Search for the cell housing the specified text and yield its [x, y] center coordinate. 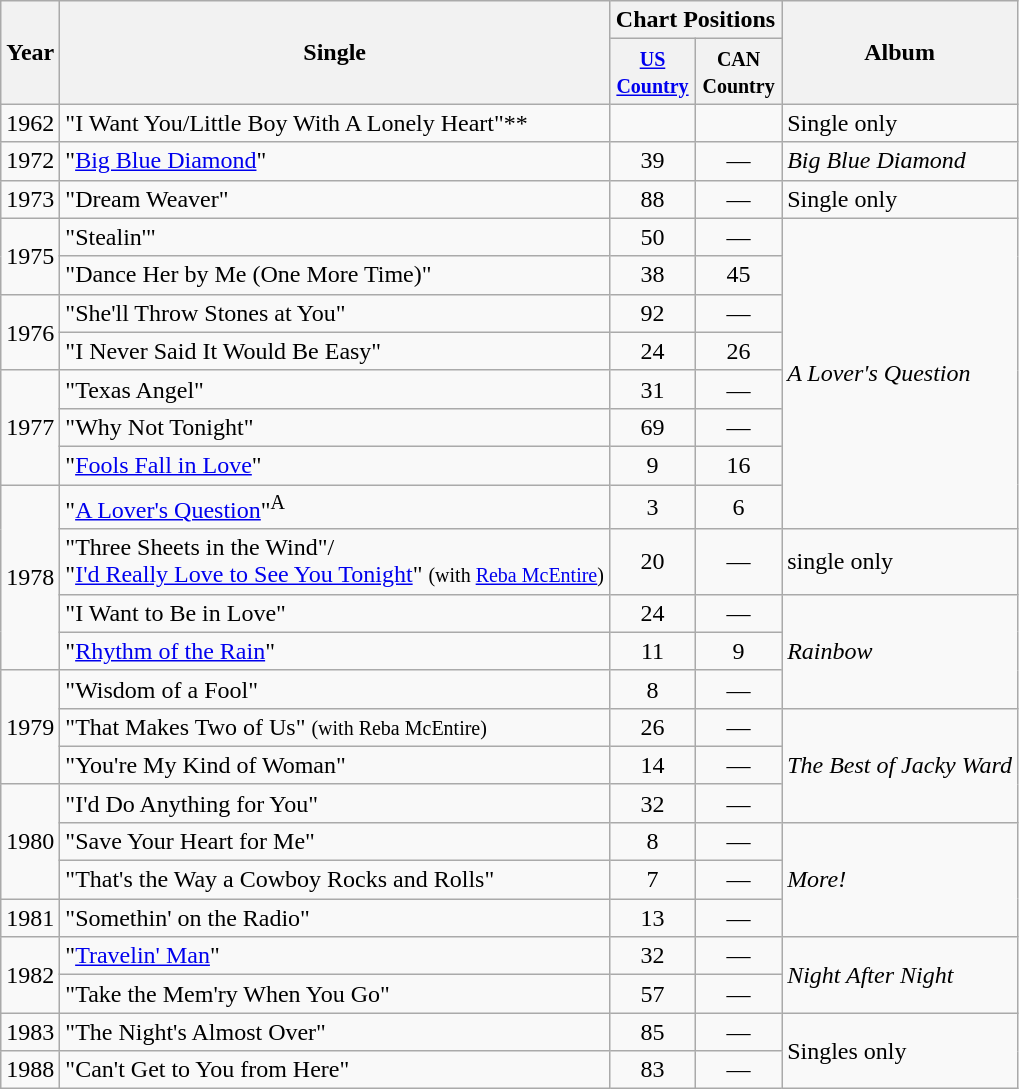
50 [652, 237]
Big Blue Diamond [900, 161]
"The Night's Almost Over" [335, 1032]
"Three Sheets in the Wind"/ "I'd Really Love to See You Tonight" (with Reba McEntire) [335, 562]
Rainbow [900, 651]
57 [652, 994]
1988 [30, 1070]
Chart Positions [695, 20]
"Dance Her by Me (One More Time)" [335, 275]
"Take the Mem'ry When You Go" [335, 994]
13 [652, 918]
The Best of Jacky Ward [900, 765]
More! [900, 879]
1977 [30, 427]
Singles only [900, 1051]
1979 [30, 727]
31 [652, 389]
"Can't Get to You from Here" [335, 1070]
single only [900, 562]
"I Never Said It Would Be Easy" [335, 351]
3 [652, 506]
"Big Blue Diamond" [335, 161]
"You're My Kind of Woman" [335, 765]
1962 [30, 123]
US Country [652, 72]
6 [739, 506]
"Save Your Heart for Me" [335, 841]
1982 [30, 975]
88 [652, 199]
16 [739, 465]
"Somethin' on the Radio" [335, 918]
"Wisdom of a Fool" [335, 689]
69 [652, 427]
1981 [30, 918]
1972 [30, 161]
"That Makes Two of Us" (with Reba McEntire) [335, 727]
"A Lover's Question"A [335, 506]
1975 [30, 256]
14 [652, 765]
1980 [30, 841]
"Rhythm of the Rain" [335, 651]
Single [335, 52]
A Lover's Question [900, 374]
1973 [30, 199]
39 [652, 161]
Year [30, 52]
"Texas Angel" [335, 389]
1976 [30, 332]
"Fools Fall in Love" [335, 465]
20 [652, 562]
"Dream Weaver" [335, 199]
"I Want to Be in Love" [335, 613]
CAN Country [739, 72]
"I Want You/Little Boy With A Lonely Heart"** [335, 123]
45 [739, 275]
92 [652, 313]
38 [652, 275]
"Stealin'" [335, 237]
"Why Not Tonight" [335, 427]
"I'd Do Anything for You" [335, 803]
1983 [30, 1032]
85 [652, 1032]
"That's the Way a Cowboy Rocks and Rolls" [335, 880]
Night After Night [900, 975]
83 [652, 1070]
1978 [30, 577]
"She'll Throw Stones at You" [335, 313]
7 [652, 880]
11 [652, 651]
"Travelin' Man" [335, 956]
Album [900, 52]
